From the cell containing the given text, extract its center point as [X, Y] coordinate. 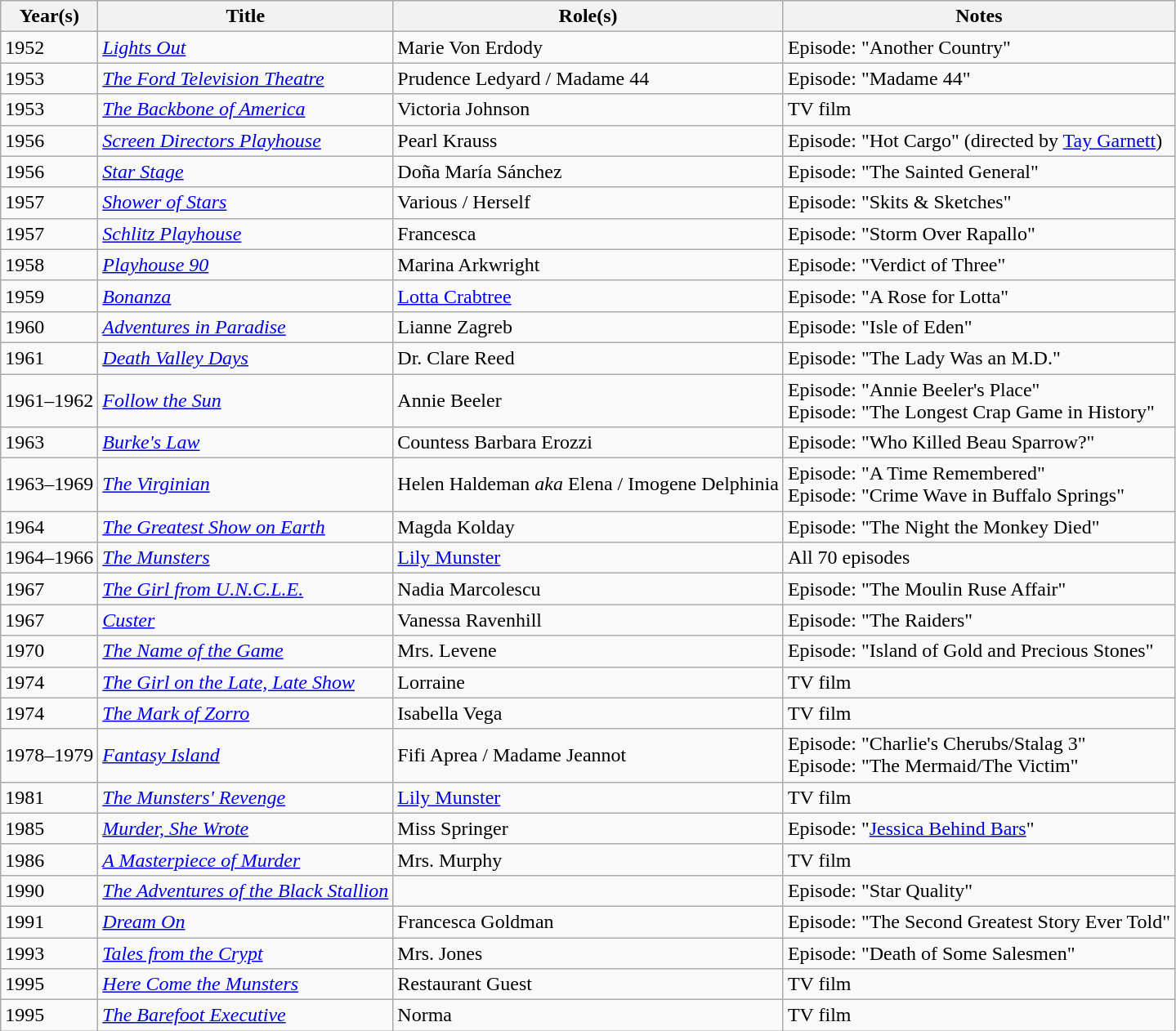
Episode: "Annie Beeler's Place"Episode: "The Longest Crap Game in History" [979, 400]
Magda Kolday [588, 527]
Episode: "Charlie's Cherubs/Stalag 3"Episode: "The Mermaid/The Victim" [979, 755]
Episode: "Who Killed Beau Sparrow?" [979, 443]
Role(s) [588, 16]
The Greatest Show on Earth [245, 527]
Year(s) [49, 16]
Various / Herself [588, 203]
Restaurant Guest [588, 984]
1961–1962 [49, 400]
1986 [49, 859]
Vanessa Ravenhill [588, 620]
Lotta Crabtree [588, 296]
Tales from the Crypt [245, 953]
Title [245, 16]
Episode: "Island of Gold and Precious Stones" [979, 651]
1952 [49, 47]
A Masterpiece of Murder [245, 859]
Fifi Aprea / Madame Jeannot [588, 755]
Episode: "Another Country" [979, 47]
1981 [49, 797]
Lianne Zagreb [588, 327]
Francesca [588, 234]
Doña María Sánchez [588, 172]
All 70 episodes [979, 558]
1985 [49, 828]
Episode: "The Raiders" [979, 620]
Helen Haldeman aka Elena / Imogene Delphinia [588, 485]
Episode: "Star Quality" [979, 890]
1978–1979 [49, 755]
Pearl Krauss [588, 141]
Episode: "Verdict of Three" [979, 265]
Marina Arkwright [588, 265]
Adventures in Paradise [245, 327]
Prudence Ledyard / Madame 44 [588, 78]
The Munsters' Revenge [245, 797]
Notes [979, 16]
Miss Springer [588, 828]
Francesca Goldman [588, 922]
The Mark of Zorro [245, 713]
1961 [49, 358]
Dream On [245, 922]
Episode: "Skits & Sketches" [979, 203]
The Barefoot Executive [245, 1015]
Burke's Law [245, 443]
1990 [49, 890]
Dr. Clare Reed [588, 358]
Countess Barbara Erozzi [588, 443]
Schlitz Playhouse [245, 234]
Episode: "The Night the Monkey Died" [979, 527]
Bonanza [245, 296]
Annie Beeler [588, 400]
1970 [49, 651]
Screen Directors Playhouse [245, 141]
Marie Von Erdody [588, 47]
Murder, She Wrote [245, 828]
The Munsters [245, 558]
Lorraine [588, 682]
1991 [49, 922]
Here Come the Munsters [245, 984]
1959 [49, 296]
The Virginian [245, 485]
1958 [49, 265]
Mrs. Jones [588, 953]
Episode: "Death of Some Salesmen" [979, 953]
The Adventures of the Black Stallion [245, 890]
Star Stage [245, 172]
Episode: "Isle of Eden" [979, 327]
Episode: "A Rose for Lotta" [979, 296]
Playhouse 90 [245, 265]
Episode: "The Moulin Ruse Affair" [979, 589]
Episode: "Madame 44" [979, 78]
Nadia Marcolescu [588, 589]
Episode: "Jessica Behind Bars" [979, 828]
Death Valley Days [245, 358]
Episode: "A Time Remembered"Episode: "Crime Wave in Buffalo Springs" [979, 485]
Shower of Stars [245, 203]
Victoria Johnson [588, 109]
Custer [245, 620]
Mrs. Levene [588, 651]
Fantasy Island [245, 755]
Mrs. Murphy [588, 859]
Isabella Vega [588, 713]
The Backbone of America [245, 109]
Episode: "The Sainted General" [979, 172]
The Ford Television Theatre [245, 78]
Episode: "The Lady Was an M.D." [979, 358]
Norma [588, 1015]
1964 [49, 527]
Episode: "Hot Cargo" (directed by Tay Garnett) [979, 141]
1963 [49, 443]
1993 [49, 953]
1960 [49, 327]
The Girl from U.N.C.L.E. [245, 589]
Episode: "The Second Greatest Story Ever Told" [979, 922]
Episode: "Storm Over Rapallo" [979, 234]
1964–1966 [49, 558]
Follow the Sun [245, 400]
The Girl on the Late, Late Show [245, 682]
1963–1969 [49, 485]
Lights Out [245, 47]
The Name of the Game [245, 651]
